Locate the cell with the specified text and output its [X, Y] center coordinate. 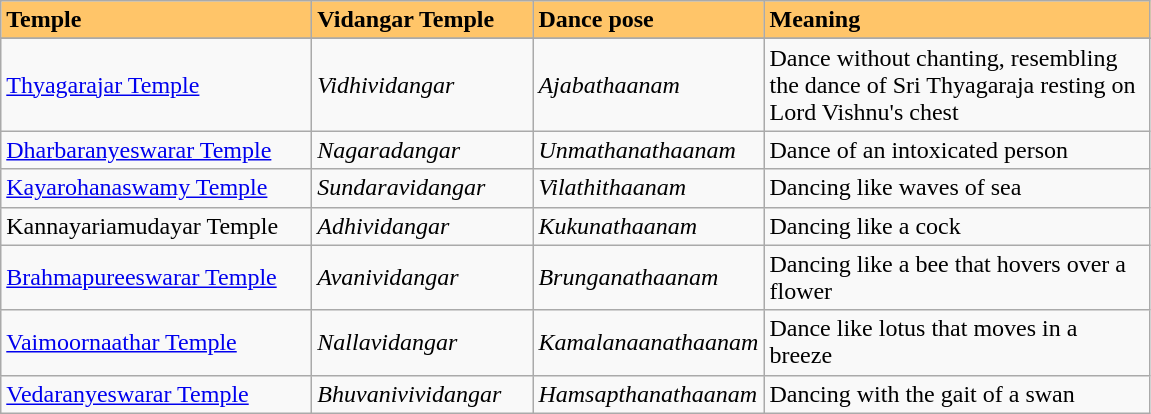
Unmathanathaanam [648, 150]
Temple [156, 20]
Brunganathaanam [648, 278]
Dance of an intoxicated person [957, 150]
Vaimoornaathar Temple [156, 342]
Ajabathaanam [648, 85]
Dharbaranyeswarar Temple [156, 150]
Sundaravidangar [422, 188]
Nallavidangar [422, 342]
Avanividangar [422, 278]
Vilathithaanam [648, 188]
Kukunathaanam [648, 226]
Dance like lotus that moves in a breeze [957, 342]
Meaning [957, 20]
Adhividangar [422, 226]
Bhuvanivividangar [422, 394]
Dance pose [648, 20]
Vidhividangar [422, 85]
Dancing with the gait of a swan [957, 394]
Hamsapthanathaanam [648, 394]
Nagaradangar [422, 150]
Dancing like a cock [957, 226]
Vidangar Temple [422, 20]
Kayarohanaswamy Temple [156, 188]
Brahmapureeswarar Temple [156, 278]
Kamalanaanathaanam [648, 342]
Thyagarajar Temple [156, 85]
Kannayariamudayar Temple [156, 226]
Dance without chanting, resembling the dance of Sri Thyagaraja resting on Lord Vishnu's chest [957, 85]
Vedaranyeswarar Temple [156, 394]
Dancing like a bee that hovers over a flower [957, 278]
Dancing like waves of sea [957, 188]
